For the text-containing cell, return its midpoint in [X, Y] coordinate format. 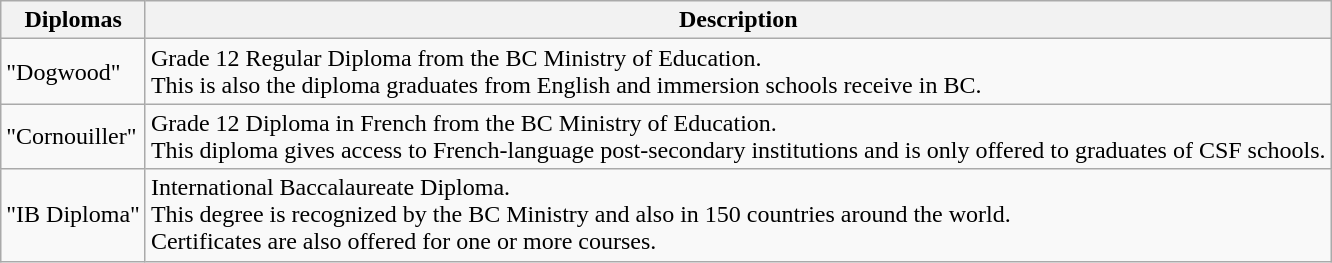
Grade 12 Regular Diploma from the BC Ministry of Education.This is also the diploma graduates from English and immersion schools receive in BC. [738, 72]
"Dogwood" [74, 72]
"IB Diploma" [74, 215]
"Cornouiller" [74, 136]
Diplomas [74, 20]
Description [738, 20]
